Pinpoint the cell where the given text exists, returning its [X, Y] midpoint coordinate. 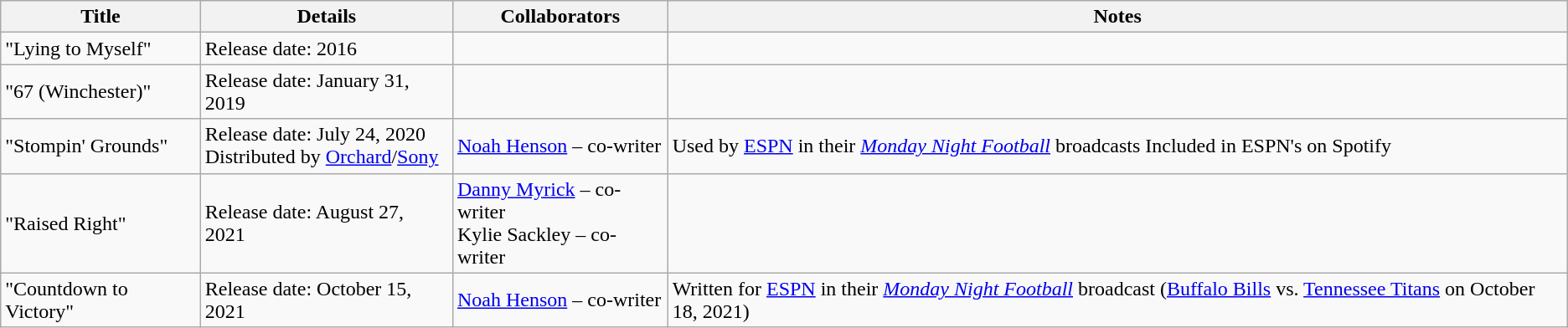
Title [101, 17]
"Lying to Myself" [101, 49]
Written for ESPN in their Monday Night Football broadcast (Buffalo Bills vs. Tennessee Titans on October 18, 2021) [1117, 300]
Danny Myrick – co-writerKylie Sackley – co-writer [560, 223]
Details [327, 17]
Release date: October 15, 2021 [327, 300]
Used by ESPN in their Monday Night Football broadcasts Included in ESPN's on Spotify [1117, 146]
Collaborators [560, 17]
Release date: January 31, 2019 [327, 92]
"67 (Winchester)" [101, 92]
"Raised Right" [101, 223]
Notes [1117, 17]
"Stompin' Grounds" [101, 146]
Release date: 2016 [327, 49]
Release date: August 27, 2021 [327, 223]
"Countdown to Victory" [101, 300]
Release date: July 24, 2020Distributed by Orchard/Sony [327, 146]
